For the text-containing cell, return its midpoint in [x, y] coordinate format. 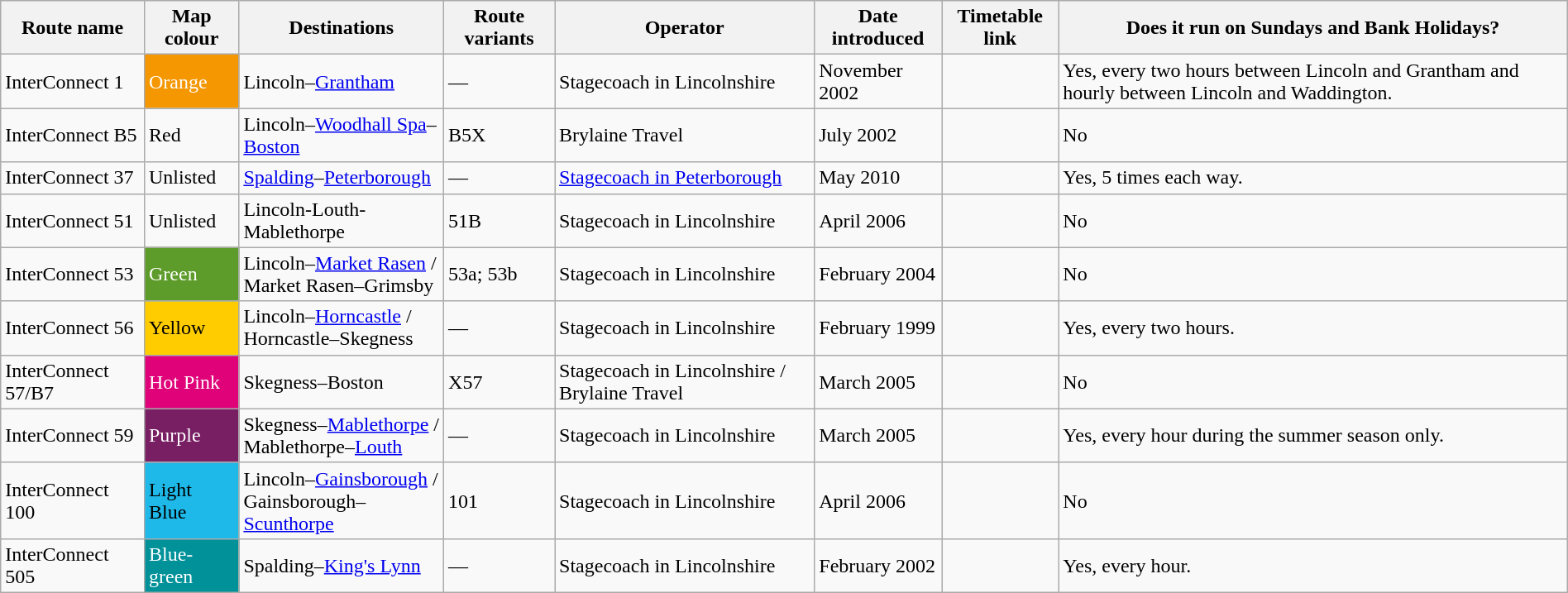
Hot Pink [191, 382]
February 2002 [878, 566]
November 2002 [878, 81]
Route variants [500, 28]
Light Blue [191, 500]
InterConnect 57/B7 [73, 382]
Timetable link [1001, 28]
Lincoln–Horncastle / Horncastle–Skegness [342, 328]
Yes, every two hours between Lincoln and Grantham and hourly between Lincoln and Waddington. [1313, 81]
Operator [685, 28]
Lincoln–Market Rasen / Market Rasen–Grimsby [342, 275]
Purple [191, 435]
Yes, every hour. [1313, 566]
51B [500, 220]
Red [191, 136]
Yellow [191, 328]
B5X [500, 136]
InterConnect 1 [73, 81]
Blue-green [191, 566]
InterConnect B5 [73, 136]
Yes, every hour during the summer season only. [1313, 435]
InterConnect 505 [73, 566]
Yes, 5 times each way. [1313, 178]
Lincoln–Woodhall Spa–Boston [342, 136]
Date introduced [878, 28]
InterConnect 37 [73, 178]
X57 [500, 382]
Orange [191, 81]
Stagecoach in Lincolnshire / Brylaine Travel [685, 382]
InterConnect 56 [73, 328]
Spalding–King's Lynn [342, 566]
Green [191, 275]
InterConnect 53 [73, 275]
Route name [73, 28]
53a; 53b [500, 275]
Brylaine Travel [685, 136]
Lincoln–Gainsborough / Gainsborough–Scunthorpe [342, 500]
Destinations [342, 28]
InterConnect 51 [73, 220]
May 2010 [878, 178]
InterConnect 100 [73, 500]
Skegness–Boston [342, 382]
InterConnect 59 [73, 435]
July 2002 [878, 136]
Lincoln-Louth-Mablethorpe [342, 220]
Lincoln–Grantham [342, 81]
Stagecoach in Peterborough [685, 178]
February 2004 [878, 275]
101 [500, 500]
Map colour [191, 28]
Spalding–Peterborough [342, 178]
Does it run on Sundays and Bank Holidays? [1313, 28]
Skegness–Mablethorpe / Mablethorpe–Louth [342, 435]
Yes, every two hours. [1313, 328]
February 1999 [878, 328]
